Find where the given text appears and provide that cell's center as [x, y] coordinate. 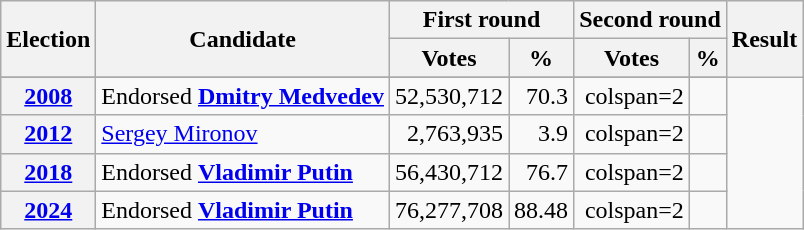
Endorsed Dmitry Medvedev [243, 96]
2012 [48, 134]
Sergey Mironov [243, 134]
2,763,935 [448, 134]
Result [764, 39]
2008 [48, 96]
56,430,712 [448, 172]
88.48 [542, 210]
3.9 [542, 134]
2024 [48, 210]
Election [48, 39]
52,530,712 [448, 96]
Second round [650, 20]
First round [481, 20]
76.7 [542, 172]
2018 [48, 172]
70.3 [542, 96]
76,277,708 [448, 210]
Candidate [243, 39]
